Return (x, y) of the center of cell containing provided text 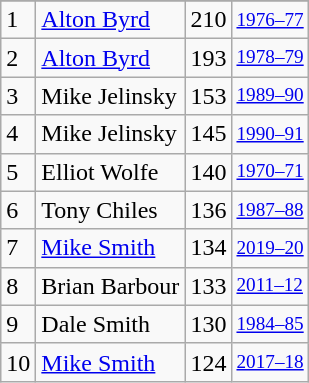
1 (18, 20)
136 (208, 210)
1989–90 (270, 96)
2017–18 (270, 362)
145 (208, 134)
Tony Chiles (110, 210)
133 (208, 286)
1984–85 (270, 324)
2019–20 (270, 248)
6 (18, 210)
134 (208, 248)
Brian Barbour (110, 286)
1987–88 (270, 210)
193 (208, 58)
1990–91 (270, 134)
3 (18, 96)
Dale Smith (110, 324)
7 (18, 248)
4 (18, 134)
1970–71 (270, 172)
1976–77 (270, 20)
140 (208, 172)
Elliot Wolfe (110, 172)
210 (208, 20)
5 (18, 172)
153 (208, 96)
130 (208, 324)
2011–12 (270, 286)
124 (208, 362)
10 (18, 362)
9 (18, 324)
2 (18, 58)
8 (18, 286)
1978–79 (270, 58)
